Locate the cell with the specified text and output its (X, Y) center coordinate. 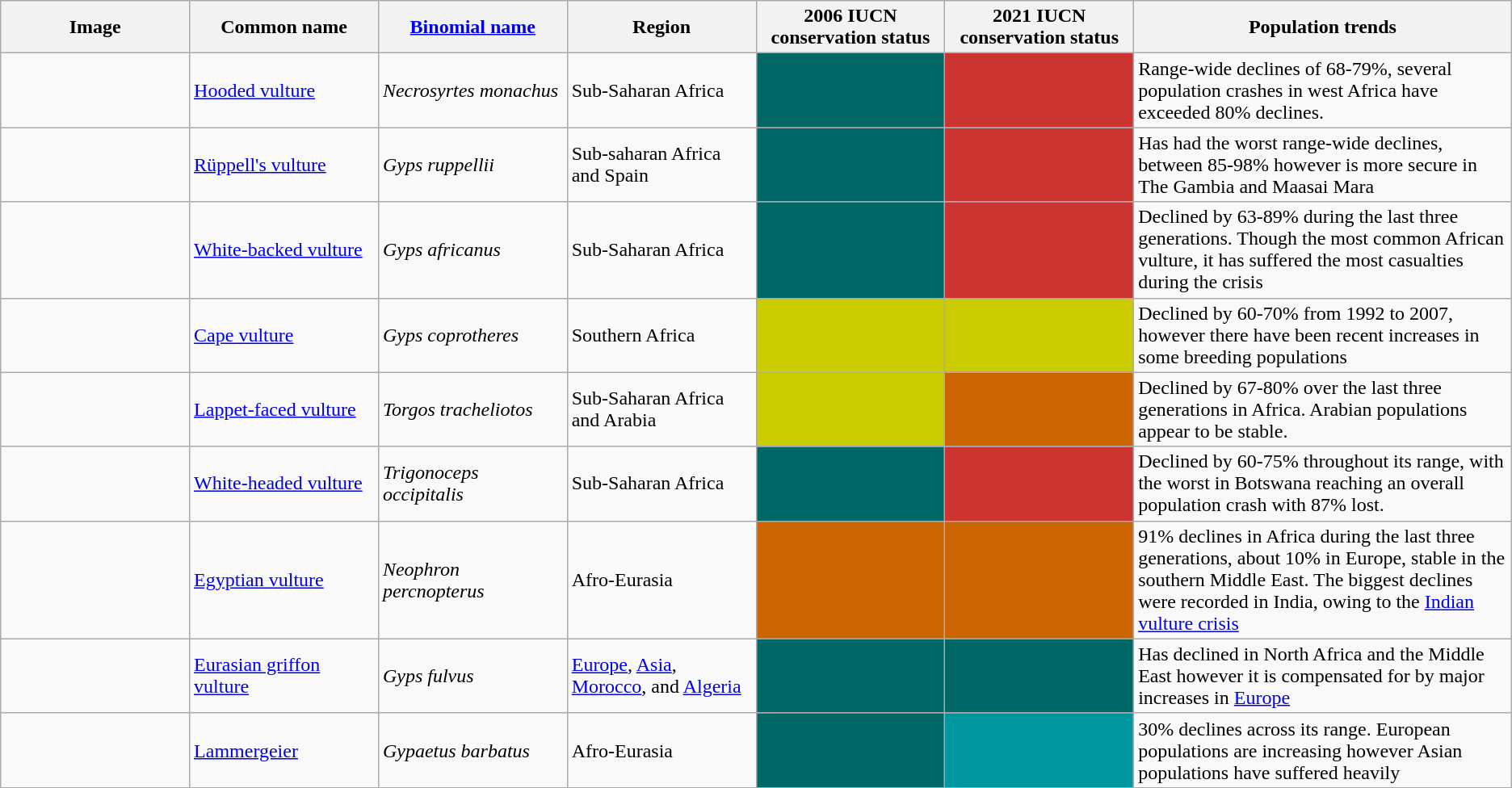
Europe, Asia, Morocco, and Algeria (661, 676)
Gyps africanus (472, 250)
Declined by 63-89% during the last three generations. Though the most common African vulture, it has suffered the most casualties during the crisis (1323, 250)
Southern Africa (661, 335)
Gyps coprotheres (472, 335)
Cape vulture (284, 335)
Population trends (1323, 27)
Gypaetus barbatus (472, 750)
Torgos tracheliotos (472, 409)
Neophron percnopterus (472, 580)
2021 IUCN conservation status (1039, 27)
Hooded vulture (284, 90)
White-backed vulture (284, 250)
Has had the worst range-wide declines, between 85-98% however is more secure in The Gambia and Maasai Mara (1323, 165)
Lappet-faced vulture (284, 409)
Rüppell's vulture (284, 165)
Gyps fulvus (472, 676)
30% declines across its range. European populations are increasing however Asian populations have suffered heavily (1323, 750)
Declined by 60-70% from 1992 to 2007, however there have been recent increases in some breeding populations (1323, 335)
White-headed vulture (284, 484)
Declined by 67-80% over the last three generations in Africa. Arabian populations appear to be stable. (1323, 409)
Necrosyrtes monachus (472, 90)
Lammergeier (284, 750)
Range-wide declines of 68-79%, several population crashes in west Africa have exceeded 80% declines. (1323, 90)
2006 IUCN conservation status (850, 27)
Egyptian vulture (284, 580)
Gyps ruppellii (472, 165)
Eurasian griffon vulture (284, 676)
Sub-Saharan Africa and Arabia (661, 409)
Common name (284, 27)
Image (95, 27)
Region (661, 27)
Has declined in North Africa and the Middle East however it is compensated for by major increases in Europe (1323, 676)
Sub-saharan Africa and Spain (661, 165)
Trigonoceps occipitalis (472, 484)
Binomial name (472, 27)
Declined by 60-75% throughout its range, with the worst in Botswana reaching an overall population crash with 87% lost. (1323, 484)
